Scan for the cell matching the given text and deliver its [x, y] coordinate at center. 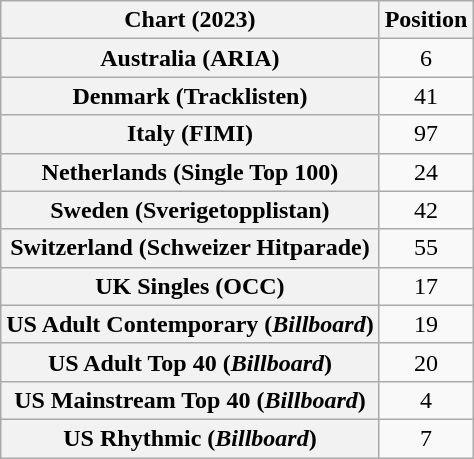
24 [426, 172]
Netherlands (Single Top 100) [190, 172]
19 [426, 324]
4 [426, 400]
US Rhythmic (Billboard) [190, 438]
55 [426, 248]
US Adult Contemporary (Billboard) [190, 324]
42 [426, 210]
US Adult Top 40 (Billboard) [190, 362]
Position [426, 20]
Australia (ARIA) [190, 58]
20 [426, 362]
Italy (FIMI) [190, 134]
6 [426, 58]
Chart (2023) [190, 20]
Switzerland (Schweizer Hitparade) [190, 248]
17 [426, 286]
Denmark (Tracklisten) [190, 96]
UK Singles (OCC) [190, 286]
97 [426, 134]
7 [426, 438]
Sweden (Sverigetopplistan) [190, 210]
41 [426, 96]
US Mainstream Top 40 (Billboard) [190, 400]
